Scan for the cell matching the given text and deliver its (X, Y) coordinate at center. 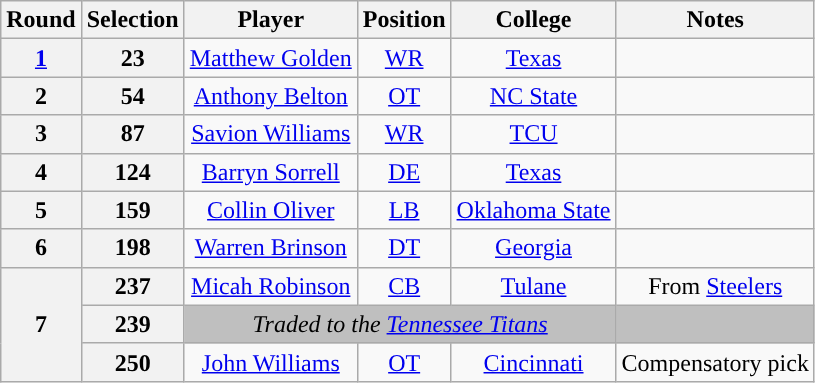
Notes (715, 20)
2 (41, 96)
7 (41, 324)
Georgia (534, 248)
Micah Robinson (270, 286)
Player (270, 20)
TCU (534, 134)
Round (41, 20)
250 (132, 362)
87 (132, 134)
CB (404, 286)
4 (41, 172)
Savion Williams (270, 134)
Matthew Golden (270, 58)
From Steelers (715, 286)
College (534, 20)
159 (132, 210)
Traded to the Tennessee Titans (400, 324)
5 (41, 210)
Compensatory pick (715, 362)
Oklahoma State (534, 210)
Selection (132, 20)
6 (41, 248)
3 (41, 134)
1 (41, 58)
Anthony Belton (270, 96)
124 (132, 172)
198 (132, 248)
Cincinnati (534, 362)
Collin Oliver (270, 210)
23 (132, 58)
DT (404, 248)
Tulane (534, 286)
Warren Brinson (270, 248)
237 (132, 286)
LB (404, 210)
John Williams (270, 362)
NC State (534, 96)
Position (404, 20)
54 (132, 96)
DE (404, 172)
239 (132, 324)
Barryn Sorrell (270, 172)
